Scan for the cell matching the given text and deliver its [X, Y] coordinate at center. 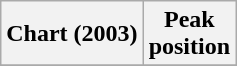
Chart (2003) [72, 34]
Peakposition [189, 34]
